Extract the [X, Y] coordinate from the center of the cell holding the provided text.  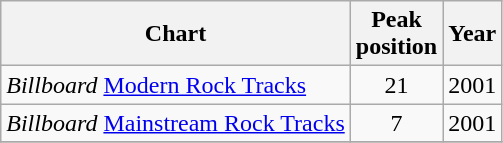
Billboard Mainstream Rock Tracks [176, 123]
Chart [176, 34]
Peakposition [396, 34]
21 [396, 85]
Billboard Modern Rock Tracks [176, 85]
Year [472, 34]
7 [396, 123]
